Capture the cell that displays the provided text and extract its (x, y) central coordinate. 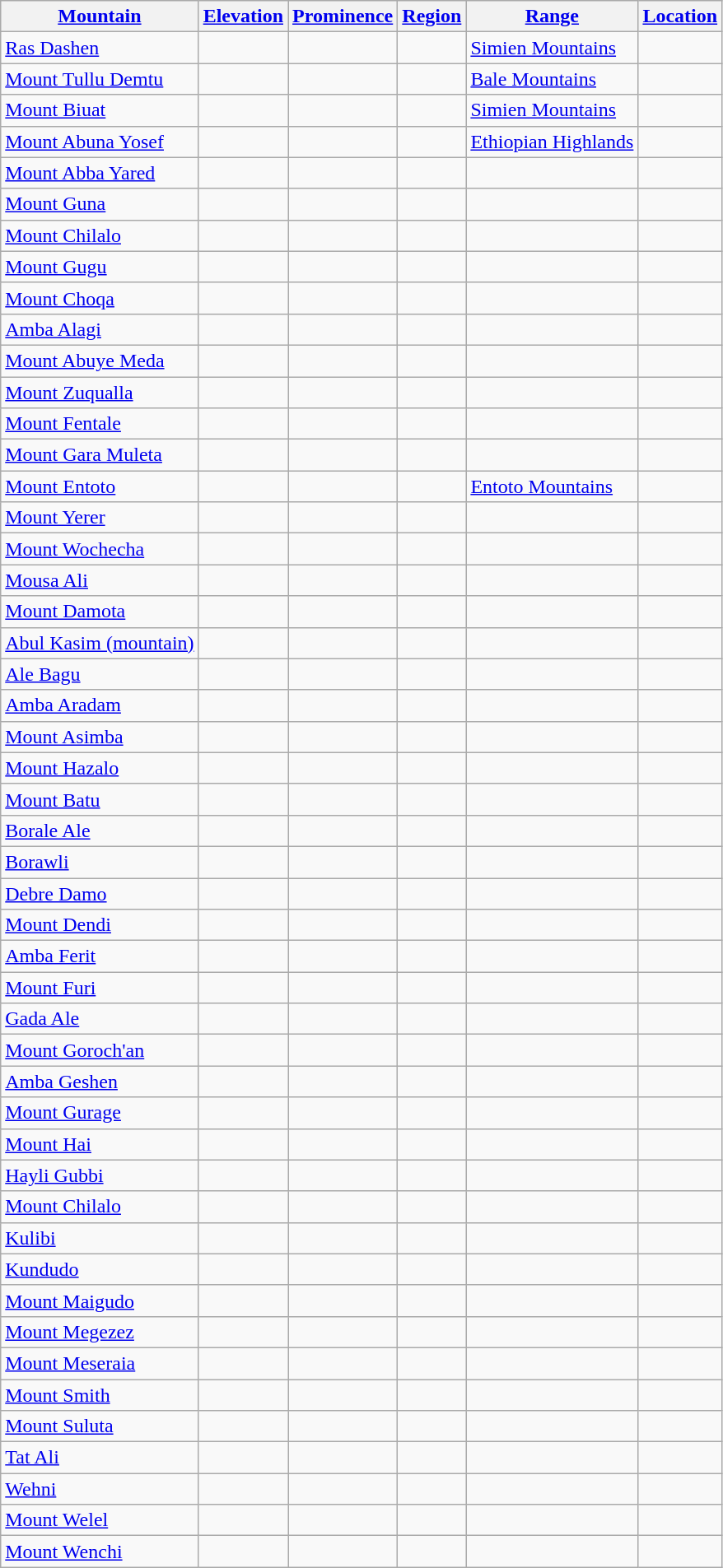
Kundudo (100, 1269)
Amba Ferit (100, 956)
Mount Gurage (100, 1113)
Hayli Gubbi (100, 1175)
Mount Wochecha (100, 549)
Mount Welel (100, 1520)
Mount Dendi (100, 925)
Tat Ali (100, 1458)
Mount Asimba (100, 737)
Mount Suluta (100, 1426)
Mount Abuna Yosef (100, 142)
Region (431, 16)
Mount Fentale (100, 424)
Mount Guna (100, 204)
Amba Geshen (100, 1082)
Mount Damota (100, 612)
Mount Goroch'an (100, 1050)
Mount Megezez (100, 1332)
Mountain (100, 16)
Bale Mountains (552, 79)
Gada Ale (100, 1019)
Mount Zuqualla (100, 393)
Mount Yerer (100, 518)
Mount Smith (100, 1395)
Mount Hazalo (100, 768)
Mount Meseraia (100, 1363)
Mount Biuat (100, 110)
Mount Gugu (100, 267)
Amba Alagi (100, 329)
Elevation (243, 16)
Mount Wenchi (100, 1552)
Mount Gara Muleta (100, 455)
Location (680, 16)
Mount Choqa (100, 298)
Ale Bagu (100, 674)
Amba Aradam (100, 705)
Mount Abba Yared (100, 173)
Mount Hai (100, 1144)
Wehni (100, 1489)
Debre Damo (100, 893)
Prominence (343, 16)
Mount Entoto (100, 486)
Mount Furi (100, 988)
Entoto Mountains (552, 486)
Mount Abuye Meda (100, 361)
Borawli (100, 862)
Ras Dashen (100, 48)
Abul Kasim (mountain) (100, 643)
Mount Tullu Demtu (100, 79)
Borale Ale (100, 831)
Kulibi (100, 1238)
Mousa Ali (100, 580)
Mount Batu (100, 799)
Range (552, 16)
Ethiopian Highlands (552, 142)
Mount Maigudo (100, 1300)
